Identify which cell holds the provided text, then report its (x, y) central coordinate. 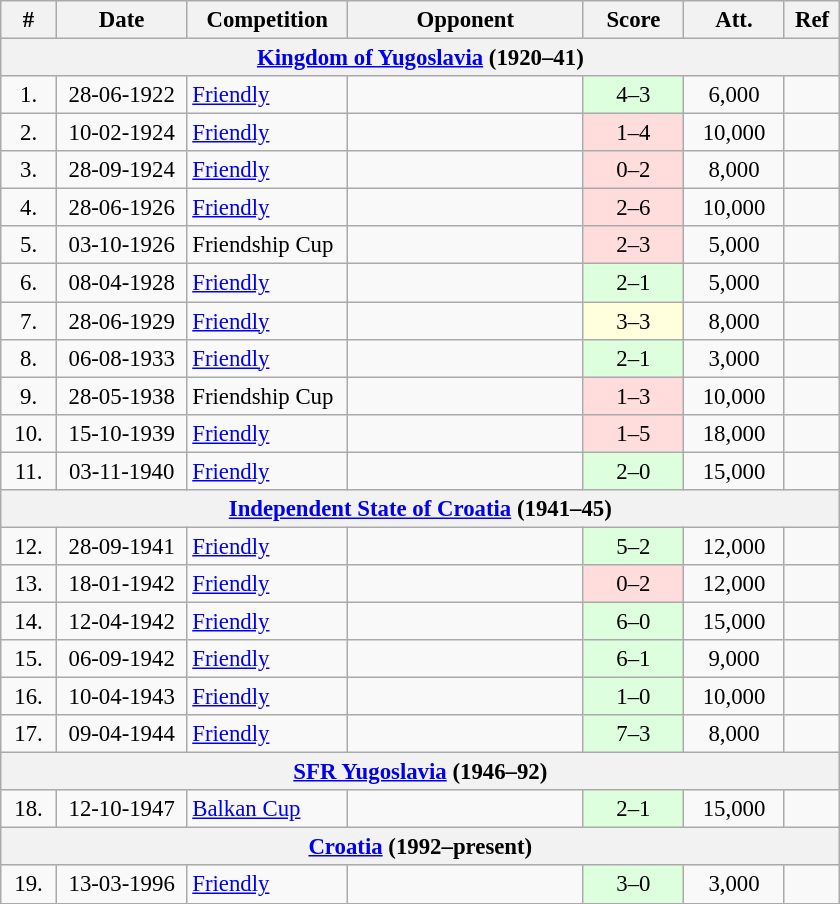
12-04-1942 (122, 621)
19. (29, 885)
18. (29, 809)
5–2 (634, 546)
03-11-1940 (122, 471)
10. (29, 433)
10-04-1943 (122, 697)
12-10-1947 (122, 809)
8. (29, 358)
15-10-1939 (122, 433)
13-03-1996 (122, 885)
28-09-1941 (122, 546)
Score (634, 20)
Att. (734, 20)
16. (29, 697)
15. (29, 659)
Kingdom of Yugoslavia (1920–41) (420, 58)
3–0 (634, 885)
2–6 (634, 208)
3. (29, 170)
Croatia (1992–present) (420, 847)
Date (122, 20)
3–3 (634, 321)
7–3 (634, 734)
09-04-1944 (122, 734)
6,000 (734, 95)
08-04-1928 (122, 283)
06-08-1933 (122, 358)
1–5 (634, 433)
03-10-1926 (122, 245)
Competition (268, 20)
1–3 (634, 396)
7. (29, 321)
4. (29, 208)
Balkan Cup (268, 809)
4–3 (634, 95)
2–3 (634, 245)
1–0 (634, 697)
28-06-1929 (122, 321)
18,000 (734, 433)
2–0 (634, 471)
1–4 (634, 133)
Ref (812, 20)
6–0 (634, 621)
Opponent (466, 20)
13. (29, 584)
28-06-1922 (122, 95)
17. (29, 734)
SFR Yugoslavia (1946–92) (420, 772)
12. (29, 546)
5. (29, 245)
6. (29, 283)
18-01-1942 (122, 584)
1. (29, 95)
# (29, 20)
Independent State of Croatia (1941–45) (420, 509)
28-09-1924 (122, 170)
14. (29, 621)
28-06-1926 (122, 208)
9. (29, 396)
9,000 (734, 659)
28-05-1938 (122, 396)
11. (29, 471)
06-09-1942 (122, 659)
10-02-1924 (122, 133)
6–1 (634, 659)
2. (29, 133)
